Output the (X, Y) coordinate of the center of the cell containing the given text.  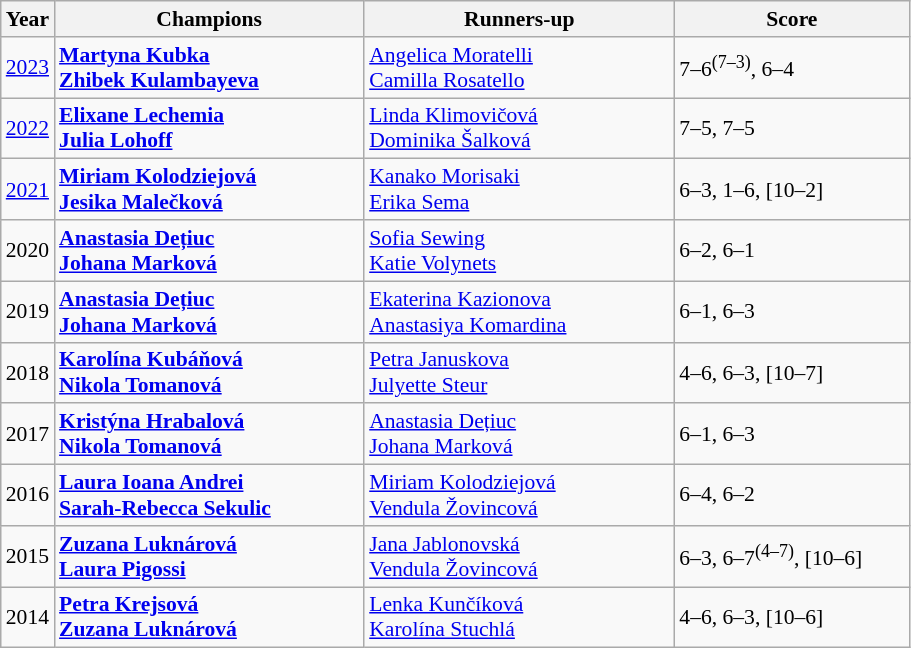
Martyna Kubka Zhibek Kulambayeva (209, 68)
Kristýna Hrabalová Nikola Tomanová (209, 434)
Zuzana Luknárová Laura Pigossi (209, 556)
Year (28, 19)
4–6, 6–3, [10–7] (792, 372)
Runners-up (519, 19)
Lenka Kunčíková Karolína Stuchlá (519, 618)
Linda Klimovičová Dominika Šalková (519, 128)
6–3, 1–6, [10–2] (792, 190)
2023 (28, 68)
Kanako Morisaki Erika Sema (519, 190)
2018 (28, 372)
Sofia Sewing Katie Volynets (519, 250)
Petra Krejsová Zuzana Luknárová (209, 618)
Laura Ioana Andrei Sarah-Rebecca Sekulic (209, 496)
6–2, 6–1 (792, 250)
Champions (209, 19)
2014 (28, 618)
7–6(7–3), 6–4 (792, 68)
Miriam Kolodziejová Vendula Žovincová (519, 496)
Miriam Kolodziejová Jesika Malečková (209, 190)
7–5, 7–5 (792, 128)
6–3, 6–7(4–7), [10–6] (792, 556)
2022 (28, 128)
Angelica Moratelli Camilla Rosatello (519, 68)
Score (792, 19)
2021 (28, 190)
Jana Jablonovská Vendula Žovincová (519, 556)
2019 (28, 312)
2020 (28, 250)
Elixane Lechemia Julia Lohoff (209, 128)
Karolína Kubáňová Nikola Tomanová (209, 372)
Petra Januskova Julyette Steur (519, 372)
2016 (28, 496)
2015 (28, 556)
2017 (28, 434)
Ekaterina Kazionova Anastasiya Komardina (519, 312)
4–6, 6–3, [10–6] (792, 618)
6–4, 6–2 (792, 496)
